Return (X, Y) of the center of cell containing provided text 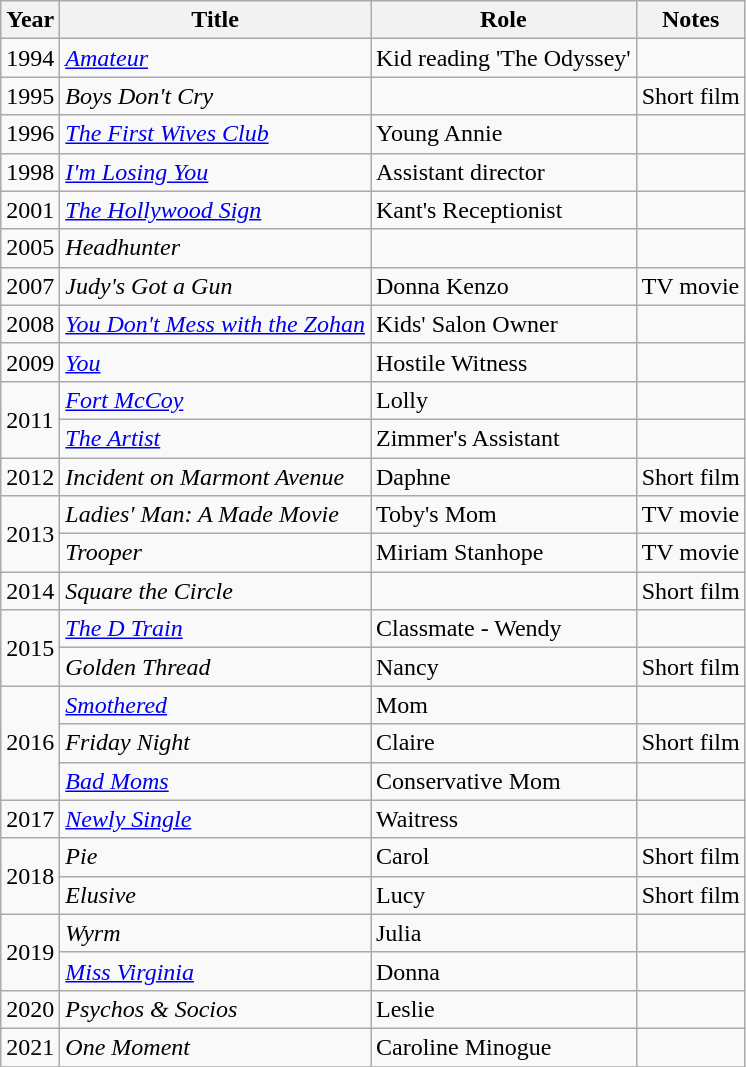
Donna Kenzo (503, 286)
Miriam Stanhope (503, 553)
You (216, 362)
Fort McCoy (216, 400)
Conservative Mom (503, 781)
Toby's Mom (503, 515)
Trooper (216, 553)
Boys Don't Cry (216, 96)
Hostile Witness (503, 362)
2012 (30, 477)
1996 (30, 134)
Judy's Got a Gun (216, 286)
2009 (30, 362)
Leslie (503, 1009)
Waitress (503, 819)
The Artist (216, 438)
Ladies' Man: A Made Movie (216, 515)
Wyrm (216, 933)
Golden Thread (216, 667)
2011 (30, 419)
2021 (30, 1047)
Claire (503, 743)
Bad Moms (216, 781)
2015 (30, 648)
Classmate - Wendy (503, 629)
2018 (30, 876)
Daphne (503, 477)
Kant's Receptionist (503, 210)
Caroline Minogue (503, 1047)
Psychos & Socios (216, 1009)
Pie (216, 857)
2013 (30, 534)
Lolly (503, 400)
The First Wives Club (216, 134)
2014 (30, 591)
Title (216, 20)
Miss Virginia (216, 971)
Kids' Salon Owner (503, 324)
Julia (503, 933)
Incident on Marmont Avenue (216, 477)
2019 (30, 952)
One Moment (216, 1047)
Donna (503, 971)
I'm Losing You (216, 172)
Role (503, 20)
Headhunter (216, 248)
1998 (30, 172)
The Hollywood Sign (216, 210)
2008 (30, 324)
1995 (30, 96)
2005 (30, 248)
Lucy (503, 895)
Amateur (216, 58)
Elusive (216, 895)
Friday Night (216, 743)
Carol (503, 857)
2007 (30, 286)
Zimmer's Assistant (503, 438)
You Don't Mess with the Zohan (216, 324)
Year (30, 20)
Square the Circle (216, 591)
Young Annie (503, 134)
2020 (30, 1009)
1994 (30, 58)
2001 (30, 210)
Assistant director (503, 172)
Newly Single (216, 819)
Mom (503, 705)
2016 (30, 743)
Nancy (503, 667)
Smothered (216, 705)
Kid reading 'The Odyssey' (503, 58)
The D Train (216, 629)
Notes (690, 20)
2017 (30, 819)
